Detect which cell encompasses the target text, then output its [x, y] center coordinate. 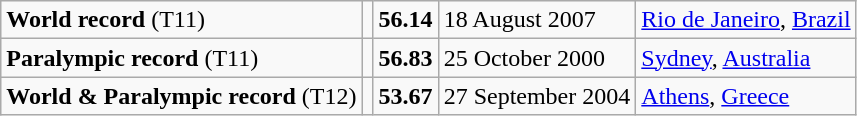
27 September 2004 [537, 96]
56.14 [406, 20]
56.83 [406, 58]
World & Paralympic record (T12) [182, 96]
25 October 2000 [537, 58]
Athens, Greece [746, 96]
18 August 2007 [537, 20]
World record (T11) [182, 20]
Paralympic record (T11) [182, 58]
Sydney, Australia [746, 58]
Rio de Janeiro, Brazil [746, 20]
53.67 [406, 96]
